Search for the cell housing the specified text and yield its [X, Y] center coordinate. 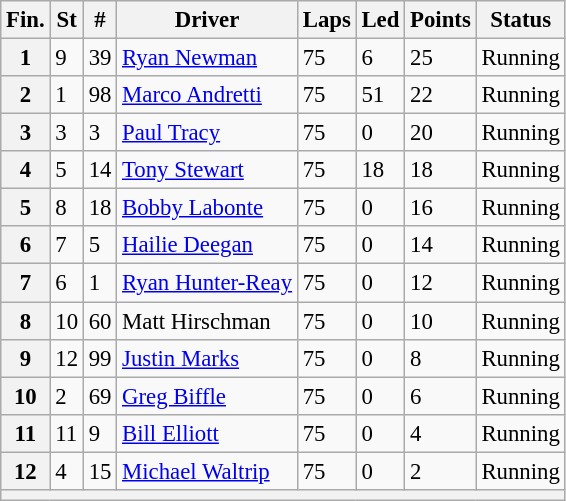
20 [440, 133]
Bobby Labonte [208, 208]
Fin. [26, 20]
Laps [326, 20]
Tony Stewart [208, 170]
Michael Waltrip [208, 471]
69 [100, 396]
98 [100, 95]
99 [100, 358]
16 [440, 208]
Paul Tracy [208, 133]
Driver [208, 20]
25 [440, 58]
Status [520, 20]
# [100, 20]
Hailie Deegan [208, 245]
60 [100, 321]
Ryan Hunter-Reay [208, 283]
51 [380, 95]
Matt Hirschman [208, 321]
Greg Biffle [208, 396]
15 [100, 471]
39 [100, 58]
22 [440, 95]
St [66, 20]
Led [380, 20]
Ryan Newman [208, 58]
Justin Marks [208, 358]
Marco Andretti [208, 95]
Points [440, 20]
Bill Elliott [208, 433]
